Return [X, Y] of the center of cell containing provided text 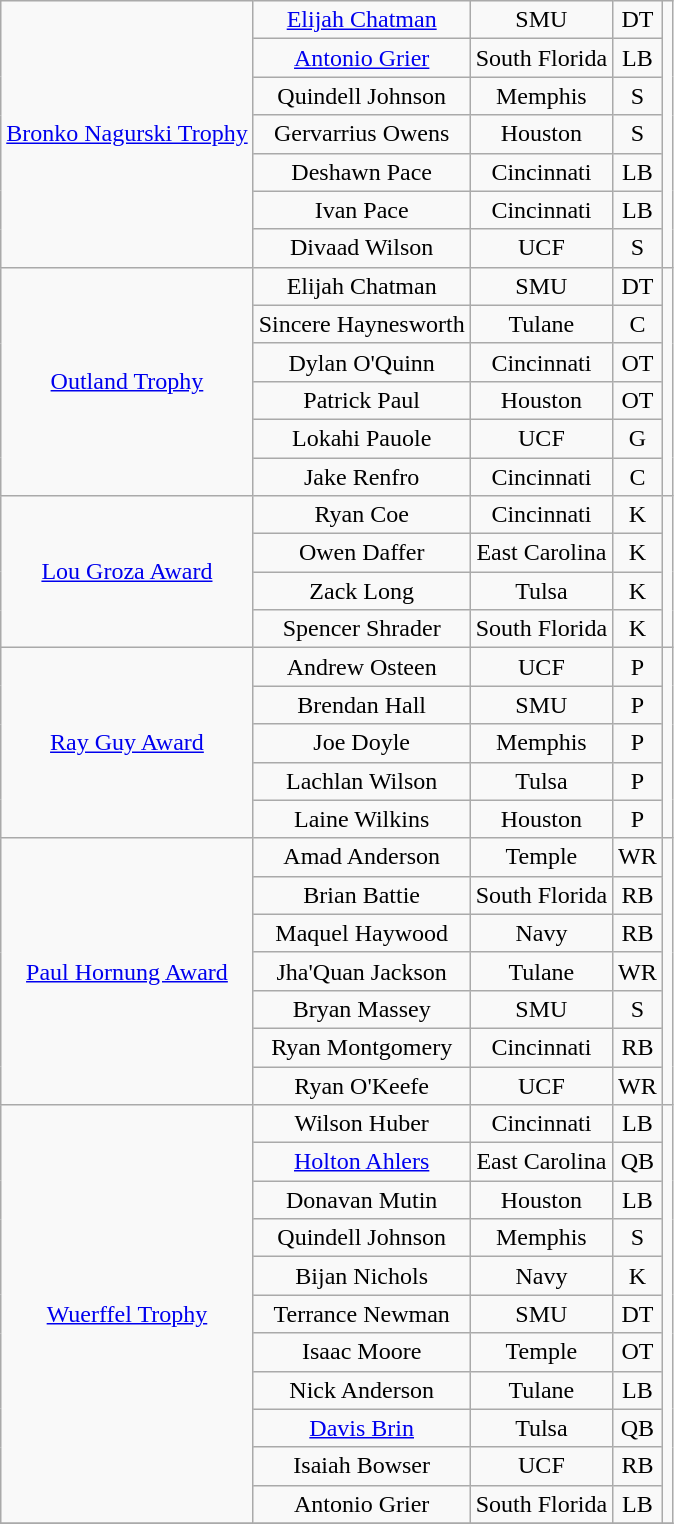
Sincere Haynesworth [362, 324]
Laine Wilkins [362, 819]
Brian Battie [362, 895]
Joe Doyle [362, 743]
Holton Ahlers [362, 1162]
G [638, 438]
Terrance Newman [362, 1314]
Wilson Huber [362, 1124]
Amad Anderson [362, 857]
Outland Trophy [127, 381]
Wuerffel Trophy [127, 1314]
Isaiah Bowser [362, 1466]
Jha'Quan Jackson [362, 971]
Spencer Shrader [362, 629]
Jake Renfro [362, 477]
Ryan O'Keefe [362, 1085]
Deshawn Pace [362, 172]
Divaad Wilson [362, 248]
Bronko Nagurski Trophy [127, 134]
Owen Daffer [362, 553]
Ryan Coe [362, 515]
Patrick Paul [362, 400]
Donavan Mutin [362, 1200]
Davis Brin [362, 1428]
Ryan Montgomery [362, 1047]
Nick Anderson [362, 1390]
Bryan Massey [362, 1009]
Brendan Hall [362, 705]
Maquel Haywood [362, 933]
Dylan O'Quinn [362, 362]
Lou Groza Award [127, 572]
Zack Long [362, 591]
Lokahi Pauole [362, 438]
Ray Guy Award [127, 743]
Bijan Nichols [362, 1276]
Paul Hornung Award [127, 971]
Gervarrius Owens [362, 134]
Isaac Moore [362, 1352]
Andrew Osteen [362, 667]
Lachlan Wilson [362, 781]
Ivan Pace [362, 210]
